Scan for the cell matching the given text and deliver its [x, y] coordinate at center. 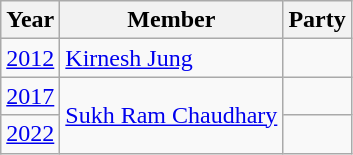
Kirnesh Jung [172, 58]
Member [172, 20]
2017 [30, 96]
2022 [30, 134]
Sukh Ram Chaudhary [172, 115]
Party [317, 20]
Year [30, 20]
2012 [30, 58]
